Return (X, Y) of the center of cell containing provided text 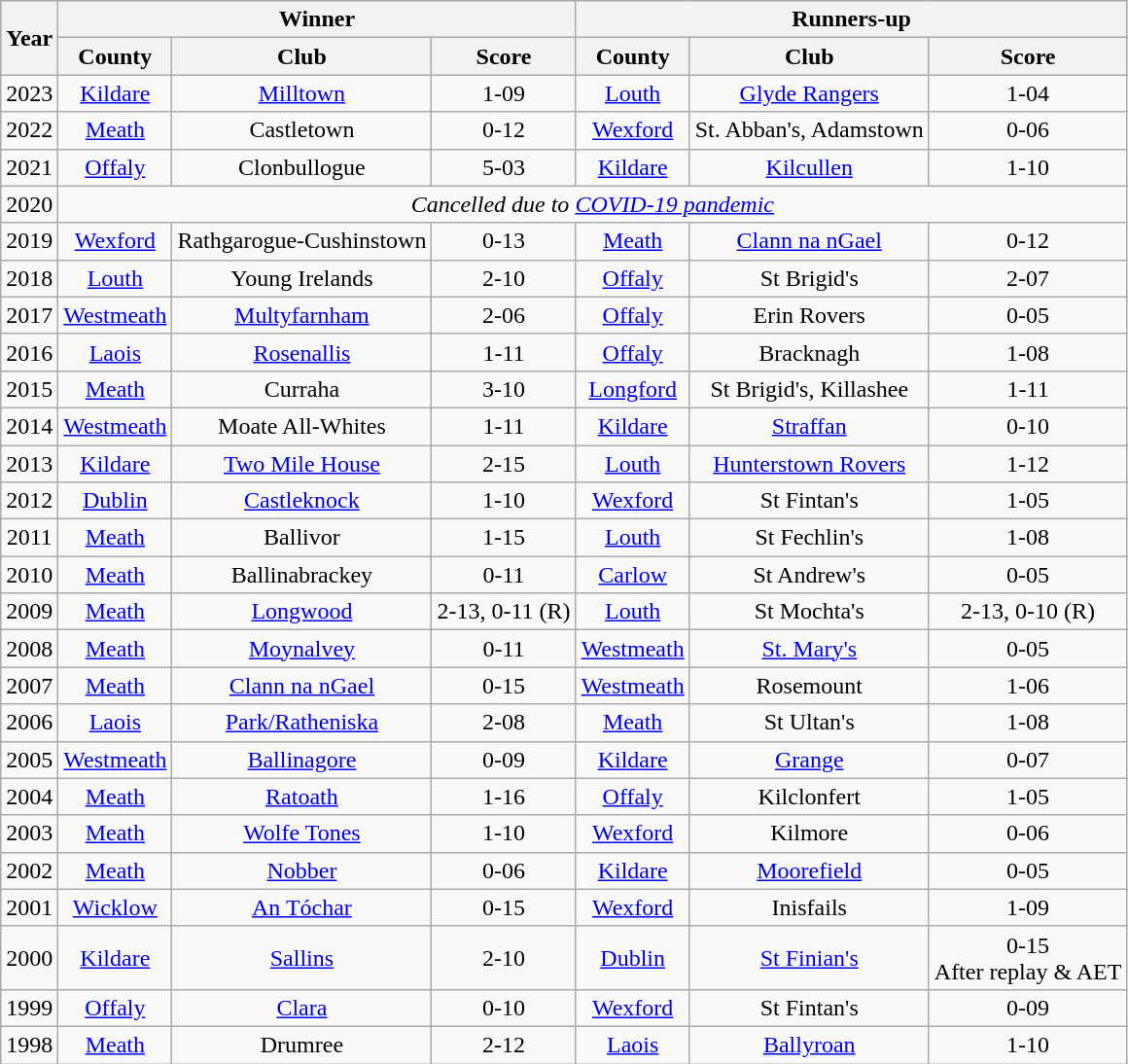
2011 (29, 538)
2022 (29, 130)
2016 (29, 352)
Erin Rovers (809, 315)
Moynalvey (301, 649)
Glyde Rangers (809, 93)
St Brigid's (809, 278)
Hunterstown Rovers (809, 464)
Clara (301, 1008)
Straffan (809, 426)
Kilclonfert (809, 797)
Drumree (301, 1045)
Milltown (301, 93)
2004 (29, 797)
2-08 (504, 723)
2-13, 0-11 (R) (504, 612)
2-07 (1028, 278)
Ratoath (301, 797)
2-15 (504, 464)
Ballinagore (301, 760)
1-06 (1028, 686)
2010 (29, 575)
Multyfarnham (301, 315)
Sallins (301, 957)
2023 (29, 93)
5-03 (504, 167)
Curraha (301, 389)
2015 (29, 389)
Kilmore (809, 833)
St Mochta's (809, 612)
1999 (29, 1008)
2007 (29, 686)
2008 (29, 649)
0-15After replay & AET (1028, 957)
2002 (29, 870)
2017 (29, 315)
2003 (29, 833)
1998 (29, 1045)
2013 (29, 464)
Ballyroan (809, 1045)
2001 (29, 907)
St Ultan's (809, 723)
Ballinabrackey (301, 575)
St Fechlin's (809, 538)
1-15 (504, 538)
Year (29, 38)
St. Abban's, Adamstown (809, 130)
1-12 (1028, 464)
Kilcullen (809, 167)
2014 (29, 426)
Inisfails (809, 907)
Nobber (301, 870)
St. Mary's (809, 649)
St Finian's (809, 957)
2005 (29, 760)
2009 (29, 612)
Young Irelands (301, 278)
2-13, 0-10 (R) (1028, 612)
St Andrew's (809, 575)
2020 (29, 204)
Castleknock (301, 501)
1-04 (1028, 93)
Longwood (301, 612)
2021 (29, 167)
2-06 (504, 315)
2012 (29, 501)
Grange (809, 760)
Winner (317, 19)
2018 (29, 278)
Park/Ratheniska (301, 723)
St Brigid's, Killashee (809, 389)
Bracknagh (809, 352)
1-16 (504, 797)
Rosemount (809, 686)
Clonbullogue (301, 167)
Ballivor (301, 538)
Rathgarogue-Cushinstown (301, 241)
Moate All-Whites (301, 426)
Longford (632, 389)
An Tóchar (301, 907)
Wolfe Tones (301, 833)
Wicklow (115, 907)
Castletown (301, 130)
Cancelled due to COVID-19 pandemic (593, 204)
2000 (29, 957)
Rosenallis (301, 352)
Moorefield (809, 870)
3-10 (504, 389)
Two Mile House (301, 464)
2019 (29, 241)
2-12 (504, 1045)
Carlow (632, 575)
0-13 (504, 241)
2006 (29, 723)
Runners-up (852, 19)
0-07 (1028, 760)
